Scan for the cell matching the given text and deliver its (x, y) coordinate at center. 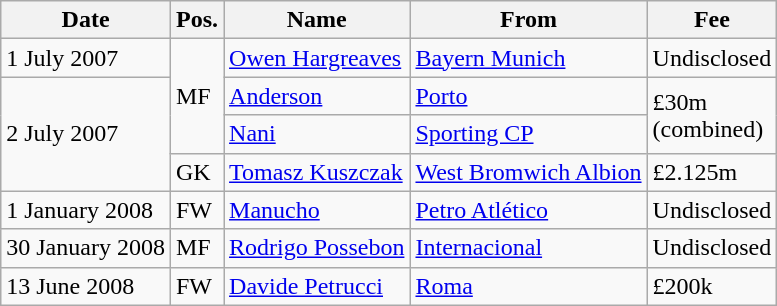
Rodrigo Possebon (317, 248)
Date (86, 20)
13 June 2008 (86, 286)
GK (196, 172)
From (528, 20)
West Bromwich Albion (528, 172)
Porto (528, 96)
£200k (712, 286)
Fee (712, 20)
Internacional (528, 248)
£30m(combined) (712, 115)
30 January 2008 (86, 248)
Roma (528, 286)
Bayern Munich (528, 58)
Pos. (196, 20)
Owen Hargreaves (317, 58)
2 July 2007 (86, 134)
Petro Atlético (528, 210)
£2.125m (712, 172)
Anderson (317, 96)
Name (317, 20)
Tomasz Kuszczak (317, 172)
Davide Petrucci (317, 286)
1 January 2008 (86, 210)
Manucho (317, 210)
Sporting CP (528, 134)
Nani (317, 134)
1 July 2007 (86, 58)
